Provide the (x, y) coordinate of the cell's center where the given text is located.  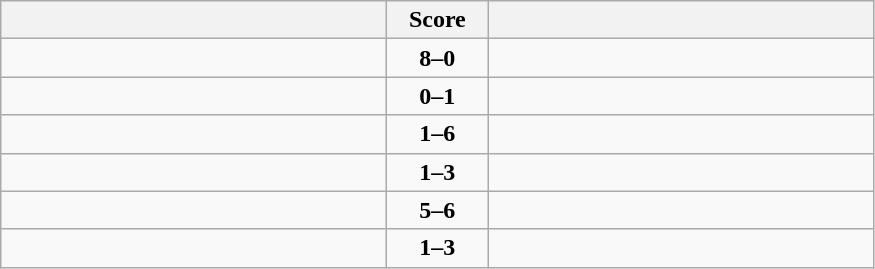
5–6 (438, 210)
8–0 (438, 58)
0–1 (438, 96)
Score (438, 20)
1–6 (438, 134)
